Search for the cell housing the specified text and yield its [X, Y] center coordinate. 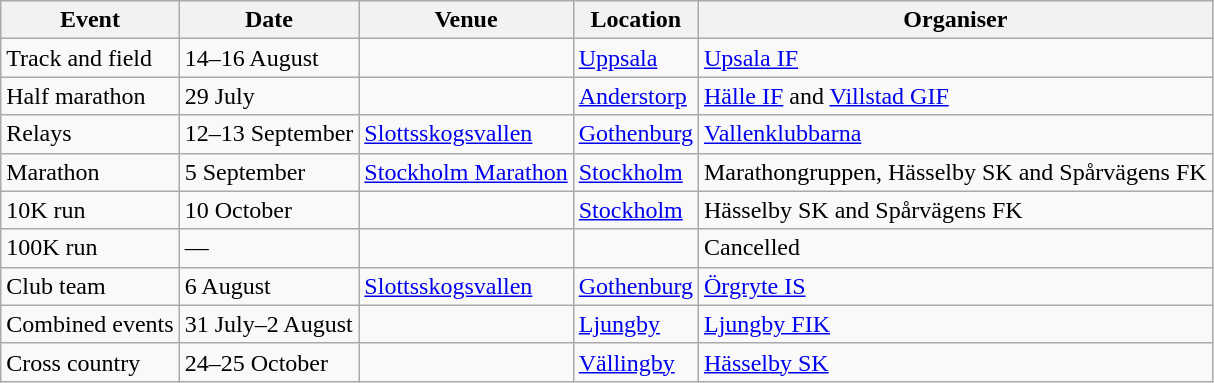
Date [269, 20]
Location [636, 20]
Örgryte IS [955, 286]
Organiser [955, 20]
Marathongruppen, Hässelby SK and Spårvägens FK [955, 172]
14–16 August [269, 58]
Stockholm Marathon [466, 172]
Relays [90, 134]
31 July–2 August [269, 324]
— [269, 248]
Cancelled [955, 248]
Event [90, 20]
Hälle IF and Villstad GIF [955, 96]
Track and field [90, 58]
Hässelby SK and Spårvägens FK [955, 210]
Combined events [90, 324]
10K run [90, 210]
Upsala IF [955, 58]
Cross country [90, 362]
5 September [269, 172]
Uppsala [636, 58]
Vallenklubbarna [955, 134]
Vällingby [636, 362]
Ljungby FIK [955, 324]
12–13 September [269, 134]
Half marathon [90, 96]
100K run [90, 248]
Club team [90, 286]
Hässelby SK [955, 362]
24–25 October [269, 362]
Venue [466, 20]
Marathon [90, 172]
6 August [269, 286]
Anderstorp [636, 96]
10 October [269, 210]
Ljungby [636, 324]
29 July [269, 96]
